Detect which cell encompasses the target text, then output its (X, Y) center coordinate. 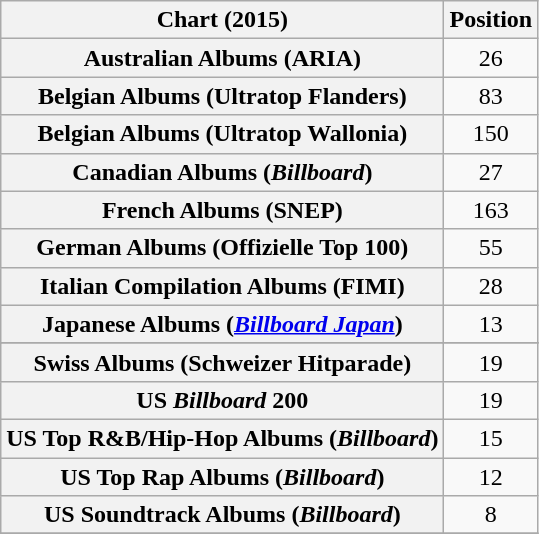
150 (491, 134)
83 (491, 96)
Japanese Albums (Billboard Japan) (222, 324)
Canadian Albums (Billboard) (222, 172)
Swiss Albums (Schweizer Hitparade) (222, 362)
28 (491, 286)
13 (491, 324)
27 (491, 172)
Australian Albums (ARIA) (222, 58)
Belgian Albums (Ultratop Flanders) (222, 96)
US Top Rap Albums (Billboard) (222, 477)
Belgian Albums (Ultratop Wallonia) (222, 134)
26 (491, 58)
Position (491, 20)
12 (491, 477)
US Billboard 200 (222, 400)
15 (491, 438)
French Albums (SNEP) (222, 210)
Chart (2015) (222, 20)
US Soundtrack Albums (Billboard) (222, 515)
55 (491, 248)
Italian Compilation Albums (FIMI) (222, 286)
163 (491, 210)
German Albums (Offizielle Top 100) (222, 248)
8 (491, 515)
US Top R&B/Hip-Hop Albums (Billboard) (222, 438)
